From the cell containing the given text, extract its center point as (x, y) coordinate. 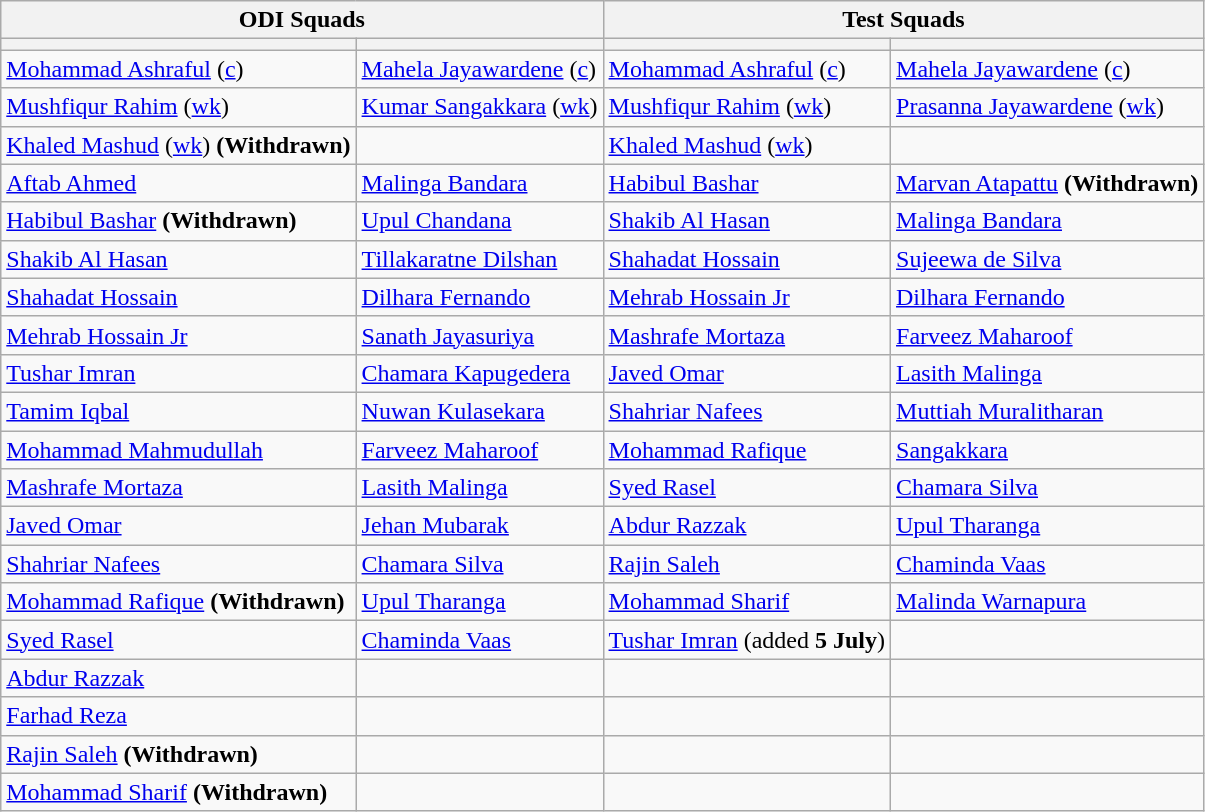
Nuwan Kulasekara (480, 411)
Mohammad Rafique (746, 449)
Test Squads (904, 20)
Mohammad Sharif (746, 602)
Sangakkara (1048, 449)
Tamim Iqbal (178, 411)
Aftab Ahmed (178, 183)
Sujeewa de Silva (1048, 259)
Mohammad Rafique (Withdrawn) (178, 602)
Habibul Bashar (Withdrawn) (178, 221)
Chamara Kapugedera (480, 373)
Upul Chandana (480, 221)
Khaled Mashud (wk) (746, 145)
Muttiah Muralitharan (1048, 411)
Malinda Warnapura (1048, 602)
Mohammad Sharif (Withdrawn) (178, 792)
Sanath Jayasuriya (480, 335)
Rajin Saleh (746, 564)
Farhad Reza (178, 716)
Tushar Imran (178, 373)
Mohammad Mahmudullah (178, 449)
Prasanna Jayawardene (wk) (1048, 107)
Khaled Mashud (wk) (Withdrawn) (178, 145)
Tillakaratne Dilshan (480, 259)
Rajin Saleh (Withdrawn) (178, 754)
Jehan Mubarak (480, 526)
Kumar Sangakkara (wk) (480, 107)
Tushar Imran (added 5 July) (746, 640)
Marvan Atapattu (Withdrawn) (1048, 183)
ODI Squads (302, 20)
Habibul Bashar (746, 183)
